Detect which cell encompasses the target text, then output its (x, y) center coordinate. 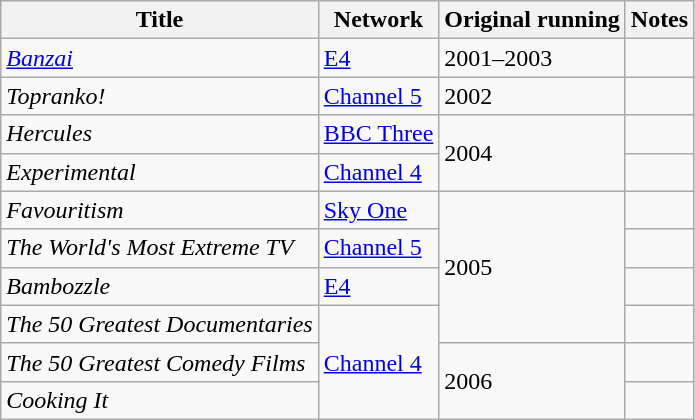
2001–2003 (532, 58)
Network (378, 20)
The 50 Greatest Documentaries (160, 324)
2006 (532, 381)
The World's Most Extreme TV (160, 248)
Banzai (160, 58)
Experimental (160, 172)
2002 (532, 96)
Bambozzle (160, 286)
Favouritism (160, 210)
Topranko! (160, 96)
Cooking It (160, 400)
2005 (532, 267)
Original running (532, 20)
2004 (532, 153)
The 50 Greatest Comedy Films (160, 362)
BBC Three (378, 134)
Notes (659, 20)
Sky One (378, 210)
Hercules (160, 134)
Title (160, 20)
